For the text-containing cell, return its midpoint in [X, Y] coordinate format. 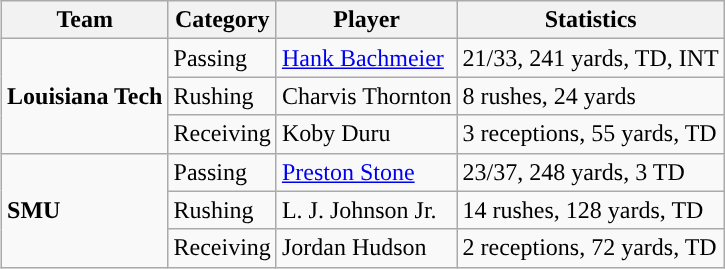
Charvis Thornton [366, 96]
SMU [85, 210]
Player [366, 20]
21/33, 241 yards, TD, INT [590, 58]
Jordan Hudson [366, 248]
Hank Bachmeier [366, 58]
Statistics [590, 20]
L. J. Johnson Jr. [366, 210]
Team [85, 20]
Preston Stone [366, 172]
14 rushes, 128 yards, TD [590, 210]
3 receptions, 55 yards, TD [590, 134]
Koby Duru [366, 134]
2 receptions, 72 yards, TD [590, 248]
Louisiana Tech [85, 96]
8 rushes, 24 yards [590, 96]
Category [222, 20]
23/37, 248 yards, 3 TD [590, 172]
